Output the [X, Y] coordinate of the center of the cell containing the given text.  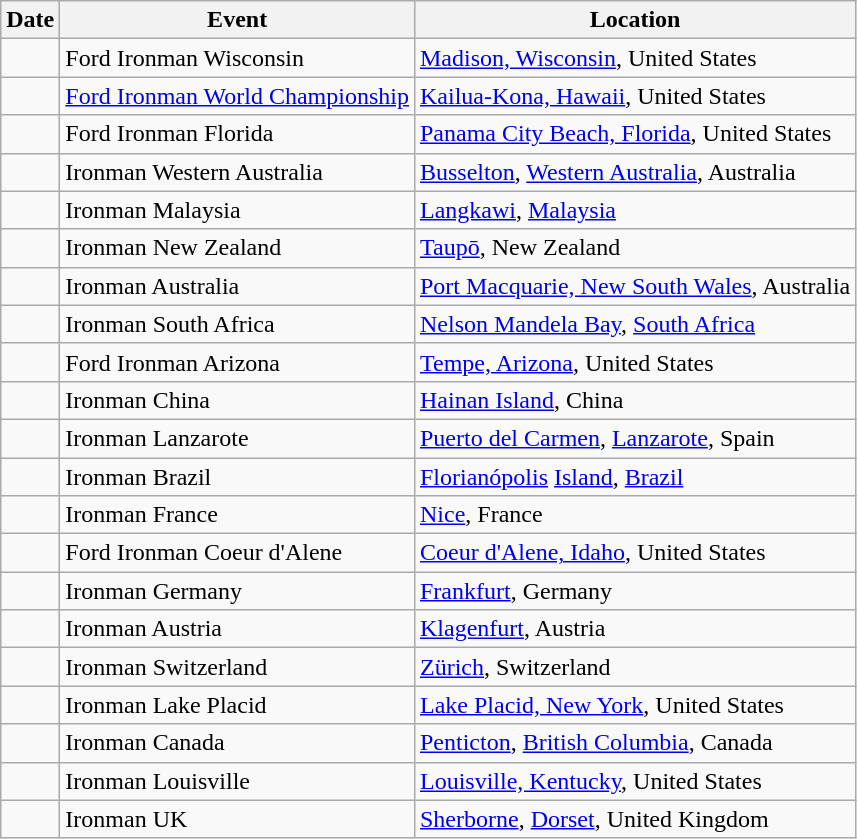
Ironman Louisville [238, 781]
Florianópolis Island, Brazil [634, 477]
Location [634, 20]
Penticton, British Columbia, Canada [634, 743]
Ironman France [238, 515]
Date [30, 20]
Taupō, New Zealand [634, 248]
Ironman South Africa [238, 324]
Ironman China [238, 400]
Frankfurt, Germany [634, 591]
Ironman Lake Placid [238, 705]
Ironman Germany [238, 591]
Louisville, Kentucky, United States [634, 781]
Ironman Australia [238, 286]
Event [238, 20]
Panama City Beach, Florida, United States [634, 134]
Hainan Island, China [634, 400]
Ford Ironman Coeur d'Alene [238, 553]
Ford Ironman Florida [238, 134]
Ironman Western Australia [238, 172]
Ironman New Zealand [238, 248]
Nice, France [634, 515]
Coeur d'Alene, Idaho, United States [634, 553]
Lake Placid, New York, United States [634, 705]
Nelson Mandela Bay, South Africa [634, 324]
Ironman Switzerland [238, 667]
Zürich, Switzerland [634, 667]
Klagenfurt, Austria [634, 629]
Langkawi, Malaysia [634, 210]
Busselton, Western Australia, Australia [634, 172]
Ironman Brazil [238, 477]
Sherborne, Dorset, United Kingdom [634, 819]
Ironman Austria [238, 629]
Kailua-Kona, Hawaii, United States [634, 96]
Port Macquarie, New South Wales, Australia [634, 286]
Ford Ironman Arizona [238, 362]
Ironman Malaysia [238, 210]
Ironman Lanzarote [238, 438]
Ironman UK [238, 819]
Tempe, Arizona, United States [634, 362]
Puerto del Carmen, Lanzarote, Spain [634, 438]
Madison, Wisconsin, United States [634, 58]
Ironman Canada [238, 743]
Ford Ironman Wisconsin [238, 58]
Ford Ironman World Championship [238, 96]
